For the text-containing cell, return its midpoint in (X, Y) coordinate format. 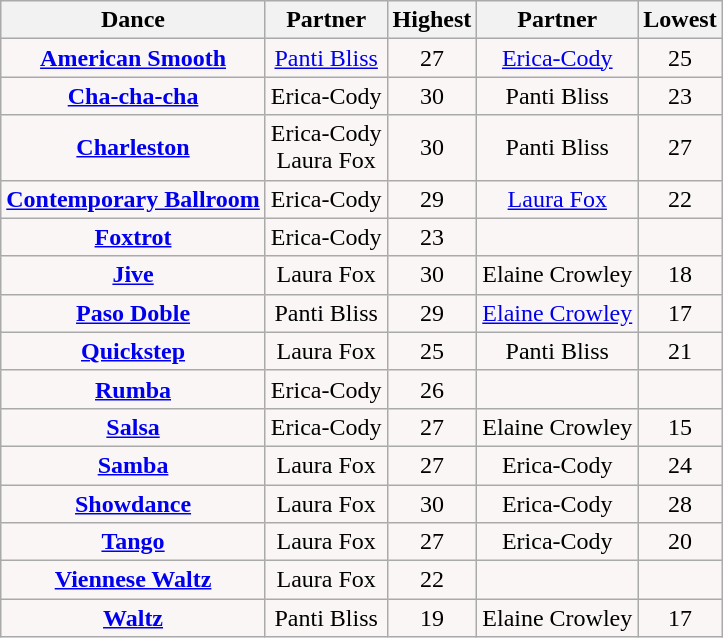
24 (680, 465)
Waltz (134, 618)
Showdance (134, 503)
Jive (134, 275)
18 (680, 275)
Contemporary Ballroom (134, 199)
Viennese Waltz (134, 580)
American Smooth (134, 58)
Cha-cha-cha (134, 96)
Paso Doble (134, 313)
Salsa (134, 427)
Dance (134, 20)
Lowest (680, 20)
26 (432, 389)
Highest (432, 20)
Charleston (134, 148)
Tango (134, 542)
Quickstep (134, 351)
Rumba (134, 389)
Erica-CodyLaura Fox (326, 148)
20 (680, 542)
28 (680, 503)
Foxtrot (134, 237)
15 (680, 427)
Samba (134, 465)
19 (432, 618)
21 (680, 351)
